Search for the cell housing the specified text and yield its (X, Y) center coordinate. 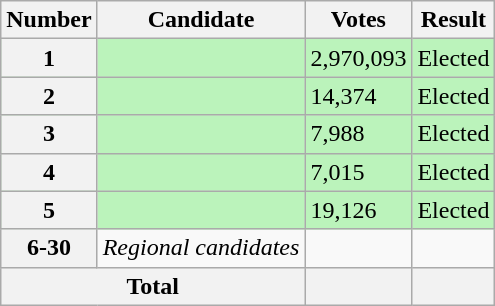
2,970,093 (358, 58)
7,015 (358, 172)
Number (49, 20)
2 (49, 96)
19,126 (358, 210)
5 (49, 210)
Candidate (201, 20)
Votes (358, 20)
1 (49, 58)
4 (49, 172)
Total (153, 286)
6-30 (49, 248)
Regional candidates (201, 248)
Result (454, 20)
14,374 (358, 96)
7,988 (358, 134)
3 (49, 134)
